Return (X, Y) of the center of cell containing provided text 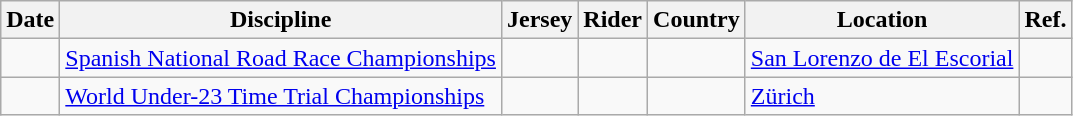
Discipline (281, 20)
Spanish National Road Race Championships (281, 58)
Ref. (1046, 20)
Location (882, 20)
San Lorenzo de El Escorial (882, 58)
Date (30, 20)
Rider (613, 20)
Jersey (539, 20)
World Under-23 Time Trial Championships (281, 96)
Zürich (882, 96)
Country (697, 20)
